Search for the cell housing the specified text and yield its (x, y) center coordinate. 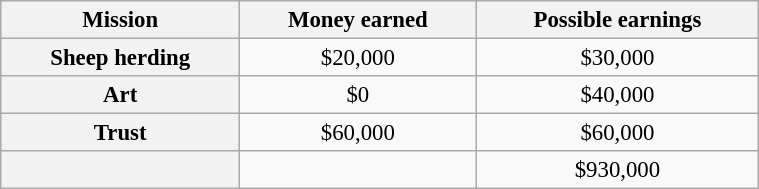
Possible earnings (618, 20)
$30,000 (618, 57)
Mission (120, 20)
Sheep herding (120, 57)
$40,000 (618, 95)
Trust (120, 133)
$20,000 (358, 57)
$930,000 (618, 170)
Money earned (358, 20)
$0 (358, 95)
Art (120, 95)
